Find where the given text appears and provide that cell's center as (X, Y) coordinate. 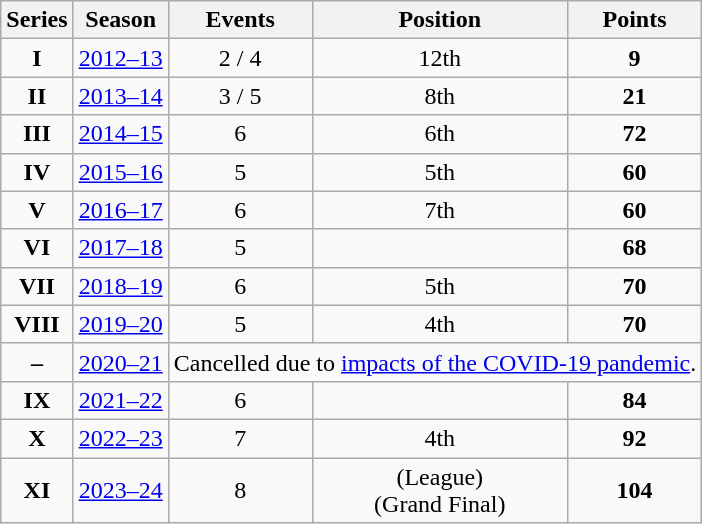
72 (634, 134)
2014–15 (120, 134)
2016–17 (120, 210)
7th (440, 210)
104 (634, 490)
Cancelled due to impacts of the COVID-19 pandemic. (435, 362)
Points (634, 20)
12th (440, 58)
XI (37, 490)
2021–22 (120, 400)
IX (37, 400)
84 (634, 400)
68 (634, 248)
8th (440, 96)
– (37, 362)
2013–14 (120, 96)
I (37, 58)
V (37, 210)
2018–19 (120, 286)
IV (37, 172)
2023–24 (120, 490)
9 (634, 58)
2 / 4 (240, 58)
VI (37, 248)
III (37, 134)
7 (240, 438)
2020–21 (120, 362)
II (37, 96)
Season (120, 20)
VIII (37, 324)
Position (440, 20)
Series (37, 20)
2012–13 (120, 58)
X (37, 438)
8 (240, 490)
Events (240, 20)
2019–20 (120, 324)
2017–18 (120, 248)
2015–16 (120, 172)
2022–23 (120, 438)
3 / 5 (240, 96)
21 (634, 96)
92 (634, 438)
(League) (Grand Final) (440, 490)
VII (37, 286)
6th (440, 134)
